Output the [X, Y] coordinate of the center of the cell containing the given text.  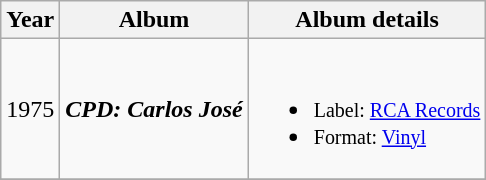
Album [154, 20]
1975 [30, 109]
Label: RCA RecordsFormat: Vinyl [367, 109]
Year [30, 20]
Album details [367, 20]
CPD: Carlos José [154, 109]
